Return (X, Y) of the center of cell containing provided text 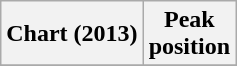
Peak position (189, 34)
Chart (2013) (72, 34)
